Pinpoint the cell where the given text exists, returning its [x, y] midpoint coordinate. 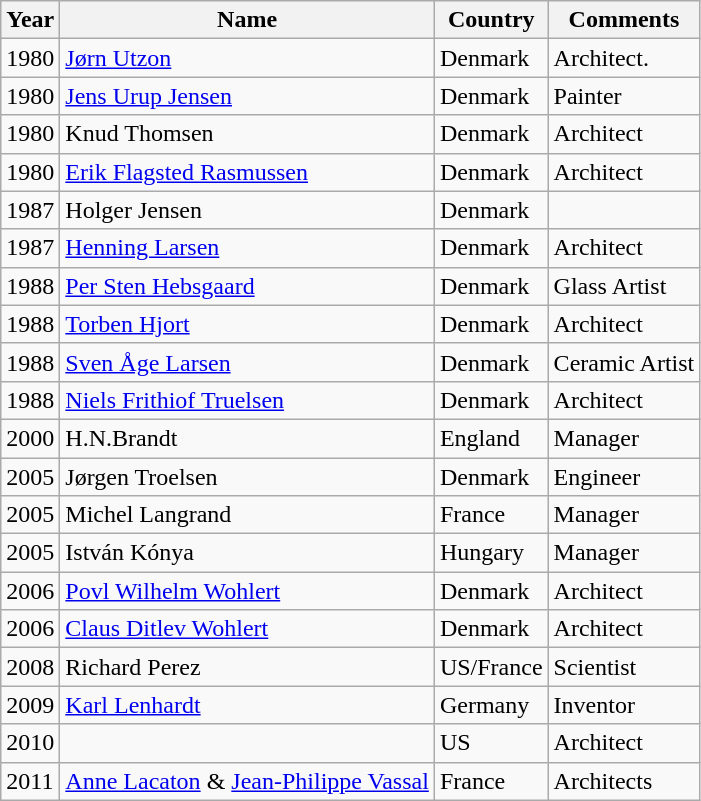
Scientist [624, 667]
Name [248, 20]
US [491, 743]
2011 [30, 781]
2010 [30, 743]
Erik Flagsted Rasmussen [248, 172]
Architect. [624, 58]
Jens Urup Jensen [248, 96]
Comments [624, 20]
Jørgen Troelsen [248, 477]
Germany [491, 705]
Richard Perez [248, 667]
Sven Åge Larsen [248, 362]
Engineer [624, 477]
Povl Wilhelm Wohlert [248, 591]
Claus Ditlev Wohlert [248, 629]
Knud Thomsen [248, 134]
Per Sten Hebsgaard [248, 286]
Painter [624, 96]
England [491, 438]
Hungary [491, 553]
Architects [624, 781]
Niels Frithiof Truelsen [248, 400]
2008 [30, 667]
Henning Larsen [248, 248]
Country [491, 20]
2000 [30, 438]
Year [30, 20]
Jørn Utzon [248, 58]
Inventor [624, 705]
Holger Jensen [248, 210]
István Kónya [248, 553]
Glass Artist [624, 286]
Karl Lenhardt [248, 705]
Torben Hjort [248, 324]
Anne Lacaton & Jean-Philippe Vassal [248, 781]
2009 [30, 705]
Ceramic Artist [624, 362]
US/France [491, 667]
Michel Langrand [248, 515]
H.N.Brandt [248, 438]
